Find where the given text appears and provide that cell's center as (x, y) coordinate. 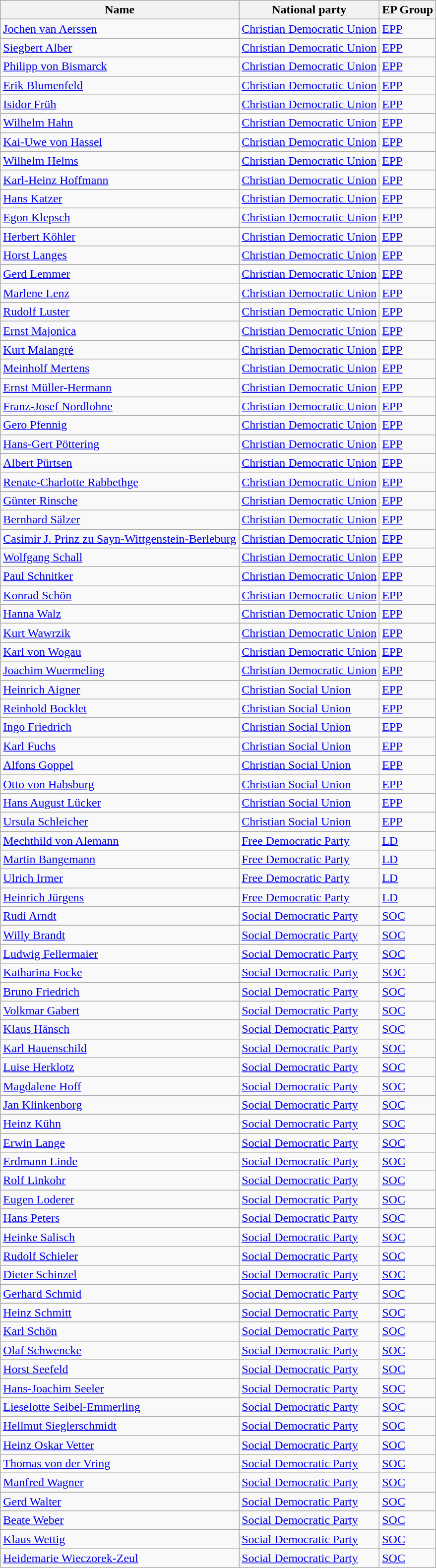
Paul Schnitker (120, 576)
Willy Brandt (120, 935)
Erwin Lange (120, 1142)
Bernhard Sälzer (120, 519)
Klaus Wettig (120, 1539)
Meinholf Mertens (120, 369)
Kurt Malangré (120, 350)
Ursula Schleicher (120, 821)
Rudolf Schieler (120, 1256)
National party (310, 10)
Otto von Habsburg (120, 784)
Ingo Friedrich (120, 727)
Ernst Majonica (120, 331)
Karl Fuchs (120, 746)
Hans Katzer (120, 198)
Heinz Kühn (120, 1124)
Rudolf Luster (120, 312)
Egon Klepsch (120, 217)
Gerhard Schmid (120, 1294)
Hans August Lücker (120, 803)
Heinz Schmitt (120, 1313)
Gerd Walter (120, 1502)
Kurt Wawrzik (120, 633)
Reinhold Bocklet (120, 708)
Luise Herklotz (120, 1067)
Günter Rinsche (120, 501)
Magdalene Hoff (120, 1086)
Beate Weber (120, 1520)
Olaf Schwencke (120, 1350)
Name (120, 10)
Manfred Wagner (120, 1483)
Klaus Hänsch (120, 1029)
Casimir J. Prinz zu Sayn-Wittgenstein-Berleburg (120, 538)
Gerd Lemmer (120, 274)
Renate-Charlotte Rabbethge (120, 482)
Rudi Arndt (120, 916)
Karl von Wogau (120, 652)
Martin Bangemann (120, 860)
Isidor Früh (120, 104)
Dieter Schinzel (120, 1275)
Heinke Salisch (120, 1237)
Heidemarie Wieczorek-Zeul (120, 1558)
EP Group (408, 10)
Karl Hauenschild (120, 1048)
Konrad Schön (120, 595)
Volkmar Gabert (120, 1010)
Rolf Linkohr (120, 1181)
Lieselotte Seibel-Emmerling (120, 1407)
Jochen van Aerssen (120, 29)
Jan Klinkenborg (120, 1105)
Ludwig Fellermaier (120, 954)
Horst Seefeld (120, 1369)
Heinz Oskar Vetter (120, 1445)
Wilhelm Hahn (120, 123)
Marlene Lenz (120, 293)
Wilhelm Helms (120, 161)
Katharina Focke (120, 973)
Hanna Walz (120, 614)
Karl-Heinz Hoffmann (120, 180)
Mechthild von Alemann (120, 841)
Herbert Köhler (120, 237)
Franz-Josef Nordlohne (120, 406)
Albert Pürtsen (120, 463)
Joachim Wuermeling (120, 671)
Hans-Joachim Seeler (120, 1388)
Philipp von Bismarck (120, 66)
Erdmann Linde (120, 1162)
Hans-Gert Pöttering (120, 444)
Wolfgang Schall (120, 558)
Bruno Friedrich (120, 992)
Horst Langes (120, 255)
Ernst Müller-Hermann (120, 387)
Karl Schön (120, 1331)
Heinrich Aigner (120, 690)
Eugen Loderer (120, 1199)
Kai-Uwe von Hassel (120, 142)
Erik Blumenfeld (120, 85)
Gero Pfennig (120, 425)
Thomas von der Vring (120, 1464)
Heinrich Jürgens (120, 897)
Hellmut Sieglerschmidt (120, 1426)
Hans Peters (120, 1218)
Alfons Goppel (120, 765)
Ulrich Irmer (120, 878)
Siegbert Alber (120, 48)
